Capture the cell that displays the provided text and extract its (x, y) central coordinate. 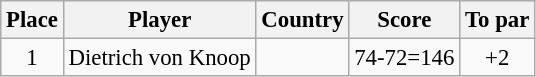
Dietrich von Knoop (160, 58)
1 (32, 58)
Country (302, 20)
Score (404, 20)
Player (160, 20)
+2 (498, 58)
Place (32, 20)
To par (498, 20)
74-72=146 (404, 58)
